Find where the given text appears and provide that cell's center as (x, y) coordinate. 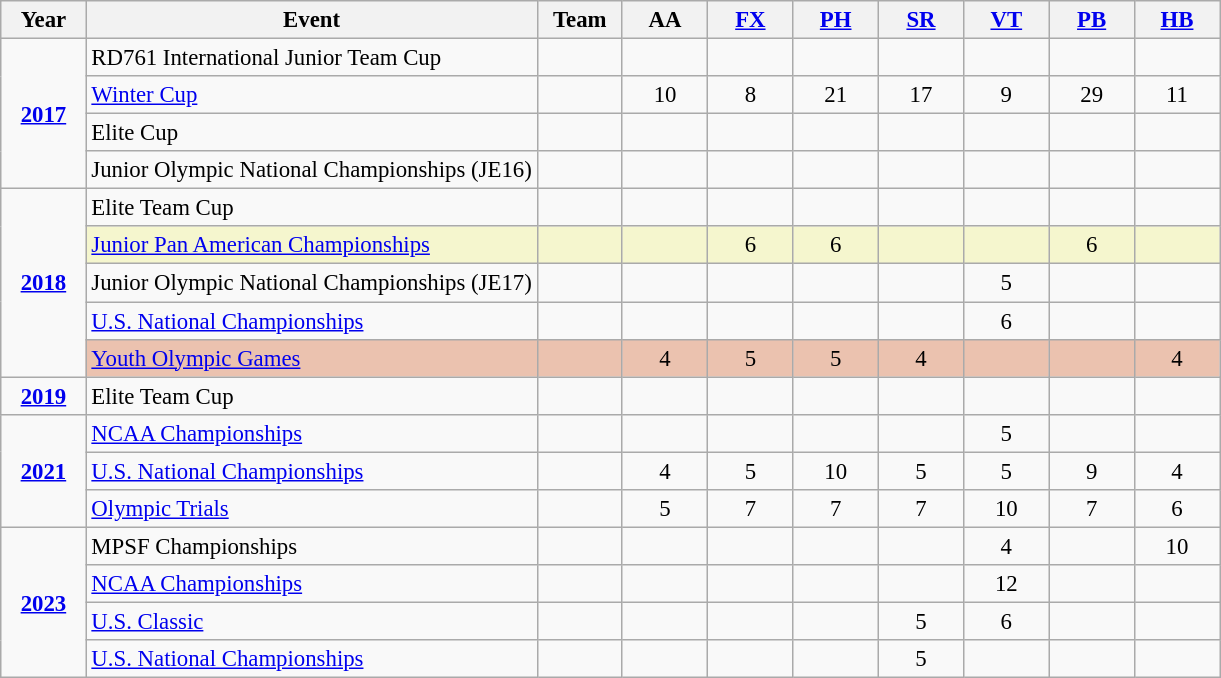
Winter Cup (312, 95)
2023 (44, 602)
AA (664, 20)
MPSF Championships (312, 546)
PB (1092, 20)
HB (1176, 20)
SR (920, 20)
2021 (44, 470)
VT (1006, 20)
29 (1092, 95)
2019 (44, 396)
Junior Pan American Championships (312, 245)
U.S. Classic (312, 621)
RD761 International Junior Team Cup (312, 58)
2018 (44, 283)
Event (312, 20)
Youth Olympic Games (312, 358)
11 (1176, 95)
17 (920, 95)
Junior Olympic National Championships (JE16) (312, 170)
FX (750, 20)
2017 (44, 114)
8 (750, 95)
Elite Cup (312, 133)
Year (44, 20)
Junior Olympic National Championships (JE17) (312, 283)
12 (1006, 584)
Olympic Trials (312, 509)
Team (580, 20)
PH (836, 20)
21 (836, 95)
